Output the [x, y] coordinate of the center of the cell containing the given text.  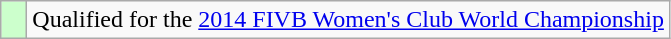
Qualified for the 2014 FIVB Women's Club World Championship [348, 20]
